Detect which cell encompasses the target text, then output its [X, Y] center coordinate. 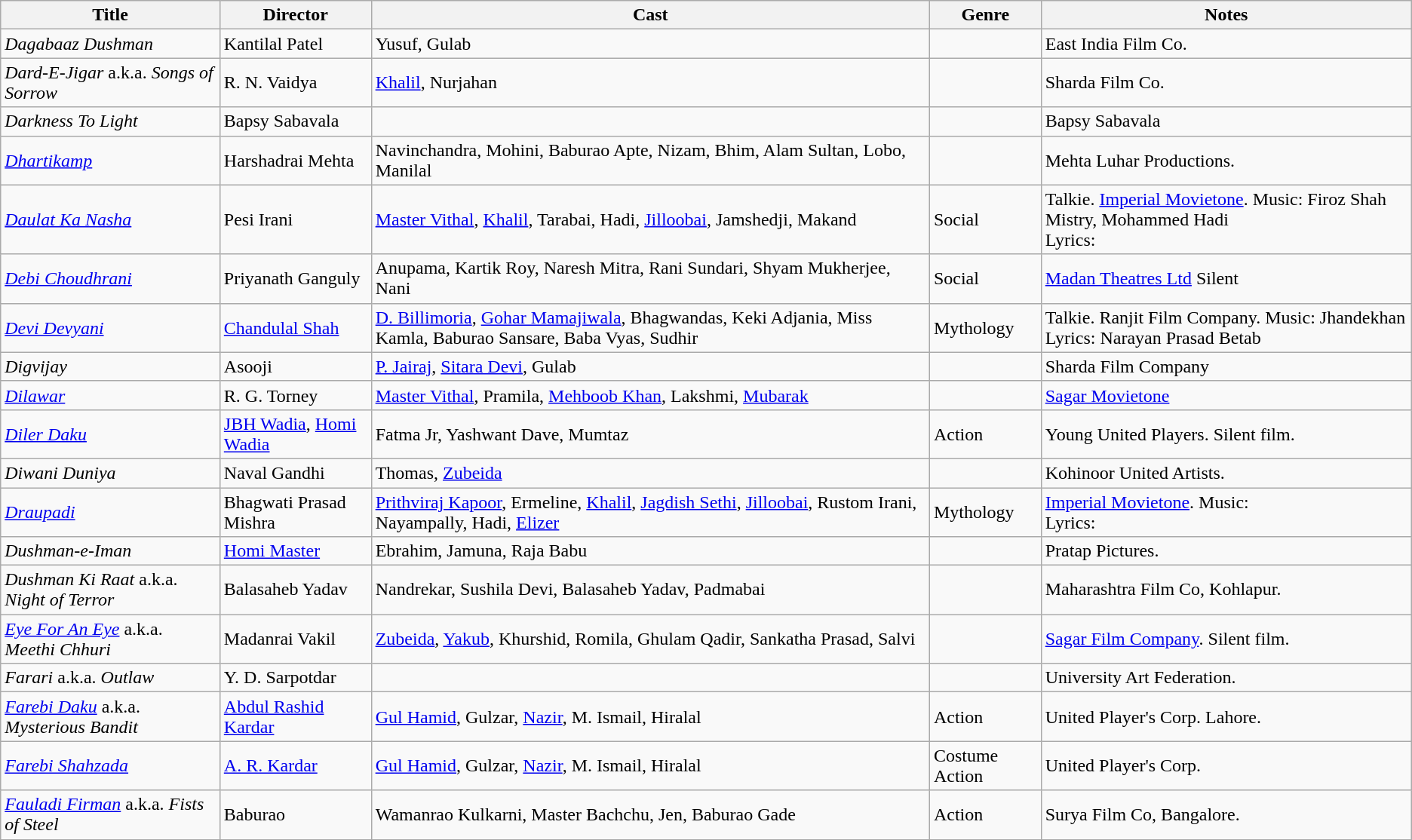
Sagar Movietone [1226, 395]
Farebi Daku a.k.a. Mysterious Bandit [110, 716]
Master Vithal, Khalil, Tarabai, Hadi, Jilloobai, Jamshedji, Makand [650, 219]
United Player's Corp. Lahore. [1226, 716]
Y. D. Sarpotdar [296, 678]
Naval Gandhi [296, 473]
Dagabaaz Dushman [110, 44]
Sharda Film Company [1226, 366]
Wamanrao Kulkarni, Master Bachchu, Jen, Baburao Gade [650, 814]
Navinchandra, Mohini, Baburao Apte, Nizam, Bhim, Alam Sultan, Lobo, Manilal [650, 160]
Daulat Ka Nasha [110, 219]
Costume Action [985, 766]
Dhartikamp [110, 160]
Darkness To Light [110, 121]
Ebrahim, Jamuna, Raja Babu [650, 551]
Balasaheb Yadav [296, 590]
Khalil, Nurjahan [650, 83]
University Art Federation. [1226, 678]
Cast [650, 15]
Pratap Pictures. [1226, 551]
Mehta Luhar Productions. [1226, 160]
Notes [1226, 15]
Asooji [296, 366]
Bhagwati Prasad Mishra [296, 511]
Baburao [296, 814]
Harshadrai Mehta [296, 160]
D. Billimoria, Gohar Mamajiwala, Bhagwandas, Keki Adjania, Miss Kamla, Baburao Sansare, Baba Vyas, Sudhir [650, 327]
Madan Theatres Ltd Silent [1226, 279]
JBH Wadia, Homi Wadia [296, 434]
Kohinoor United Artists. [1226, 473]
Dushman Ki Raat a.k.a. Night of Terror [110, 590]
United Player's Corp. [1226, 766]
Imperial Movietone. Music: Lyrics: [1226, 511]
Surya Film Co, Bangalore. [1226, 814]
Debi Choudhrani [110, 279]
Abdul Rashid Kardar [296, 716]
Sharda Film Co. [1226, 83]
East India Film Co. [1226, 44]
Maharashtra Film Co, Kohlapur. [1226, 590]
Zubeida, Yakub, Khurshid, Romila, Ghulam Qadir, Sankatha Prasad, Salvi [650, 639]
Anupama, Kartik Roy, Naresh Mitra, Rani Sundari, Shyam Mukherjee, Nani [650, 279]
Young United Players. Silent film. [1226, 434]
Diler Daku [110, 434]
R. N. Vaidya [296, 83]
Title [110, 15]
Fatma Jr, Yashwant Dave, Mumtaz [650, 434]
Kantilal Patel [296, 44]
Dushman-e-Iman [110, 551]
A. R. Kardar [296, 766]
Priyanath Ganguly [296, 279]
Chandulal Shah [296, 327]
P. Jairaj, Sitara Devi, Gulab [650, 366]
Sagar Film Company. Silent film. [1226, 639]
Nandrekar, Sushila Devi, Balasaheb Yadav, Padmabai [650, 590]
Devi Devyani [110, 327]
Eye For An Eye a.k.a. Meethi Chhuri [110, 639]
Diwani Duniya [110, 473]
Master Vithal, Pramila, Mehboob Khan, Lakshmi, Mubarak [650, 395]
Talkie. Ranjit Film Company. Music: JhandekhanLyrics: Narayan Prasad Betab [1226, 327]
Madanrai Vakil [296, 639]
Pesi Irani [296, 219]
R. G. Torney [296, 395]
Genre [985, 15]
Homi Master [296, 551]
Dard-E-Jigar a.k.a. Songs of Sorrow [110, 83]
Thomas, Zubeida [650, 473]
Draupadi [110, 511]
Talkie. Imperial Movietone. Music: Firoz Shah Mistry, Mohammed HadiLyrics: [1226, 219]
Prithviraj Kapoor, Ermeline, Khalil, Jagdish Sethi, Jilloobai, Rustom Irani, Nayampally, Hadi, Elizer [650, 511]
Farari a.k.a. Outlaw [110, 678]
Digvijay [110, 366]
Farebi Shahzada [110, 766]
Fauladi Firman a.k.a. Fists of Steel [110, 814]
Yusuf, Gulab [650, 44]
Director [296, 15]
Dilawar [110, 395]
